Return the (x, y) coordinate for the center point of the cell that contains the specified text.  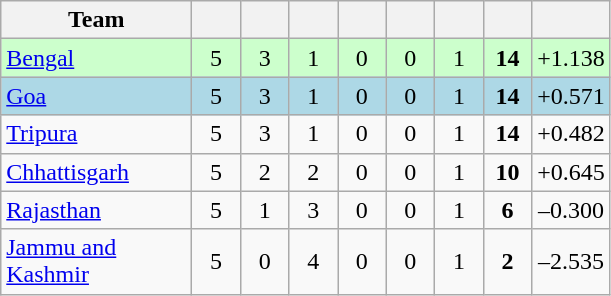
–2.535 (572, 262)
Rajasthan (96, 210)
6 (508, 210)
+0.571 (572, 96)
–0.300 (572, 210)
Goa (96, 96)
Jammu and Kashmir (96, 262)
10 (508, 172)
Bengal (96, 58)
Chhattisgarh (96, 172)
Tripura (96, 134)
+0.482 (572, 134)
+0.645 (572, 172)
Team (96, 20)
4 (314, 262)
+1.138 (572, 58)
